Identify which cell holds the provided text, then report its [x, y] central coordinate. 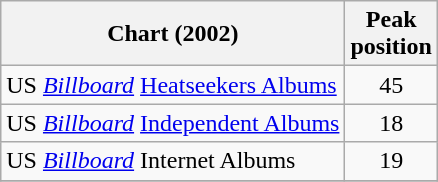
Chart (2002) [173, 34]
US Billboard Independent Albums [173, 123]
US Billboard Internet Albums [173, 161]
Peakposition [391, 34]
18 [391, 123]
US Billboard Heatseekers Albums [173, 85]
45 [391, 85]
19 [391, 161]
